For the text-containing cell, return its midpoint in (x, y) coordinate format. 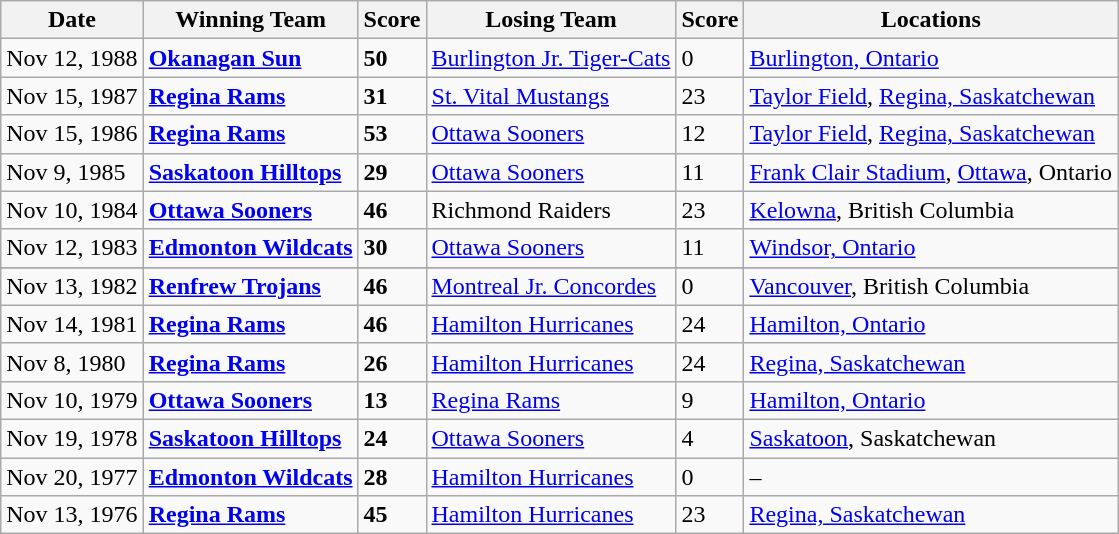
St. Vital Mustangs (551, 96)
9 (710, 400)
50 (392, 58)
Nov 20, 1977 (72, 477)
Nov 13, 1982 (72, 286)
29 (392, 172)
Nov 12, 1988 (72, 58)
Date (72, 20)
Nov 8, 1980 (72, 362)
30 (392, 248)
– (931, 477)
Burlington, Ontario (931, 58)
Winning Team (250, 20)
Nov 15, 1987 (72, 96)
13 (392, 400)
45 (392, 515)
26 (392, 362)
Nov 14, 1981 (72, 324)
Saskatoon, Saskatchewan (931, 438)
Nov 9, 1985 (72, 172)
Nov 12, 1983 (72, 248)
Richmond Raiders (551, 210)
Montreal Jr. Concordes (551, 286)
Nov 19, 1978 (72, 438)
Locations (931, 20)
31 (392, 96)
Windsor, Ontario (931, 248)
Okanagan Sun (250, 58)
Nov 15, 1986 (72, 134)
Burlington Jr. Tiger-Cats (551, 58)
12 (710, 134)
53 (392, 134)
Frank Clair Stadium, Ottawa, Ontario (931, 172)
Renfrew Trojans (250, 286)
Nov 10, 1979 (72, 400)
Nov 13, 1976 (72, 515)
4 (710, 438)
Nov 10, 1984 (72, 210)
Vancouver, British Columbia (931, 286)
28 (392, 477)
Losing Team (551, 20)
Kelowna, British Columbia (931, 210)
